Return (X, Y) of the center of cell containing provided text 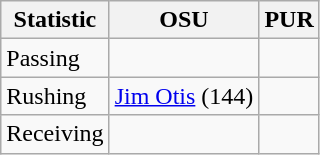
Jim Otis (144) (184, 96)
Passing (55, 58)
Statistic (55, 20)
OSU (184, 20)
Rushing (55, 96)
PUR (289, 20)
Receiving (55, 134)
